Detect which cell encompasses the target text, then output its (X, Y) center coordinate. 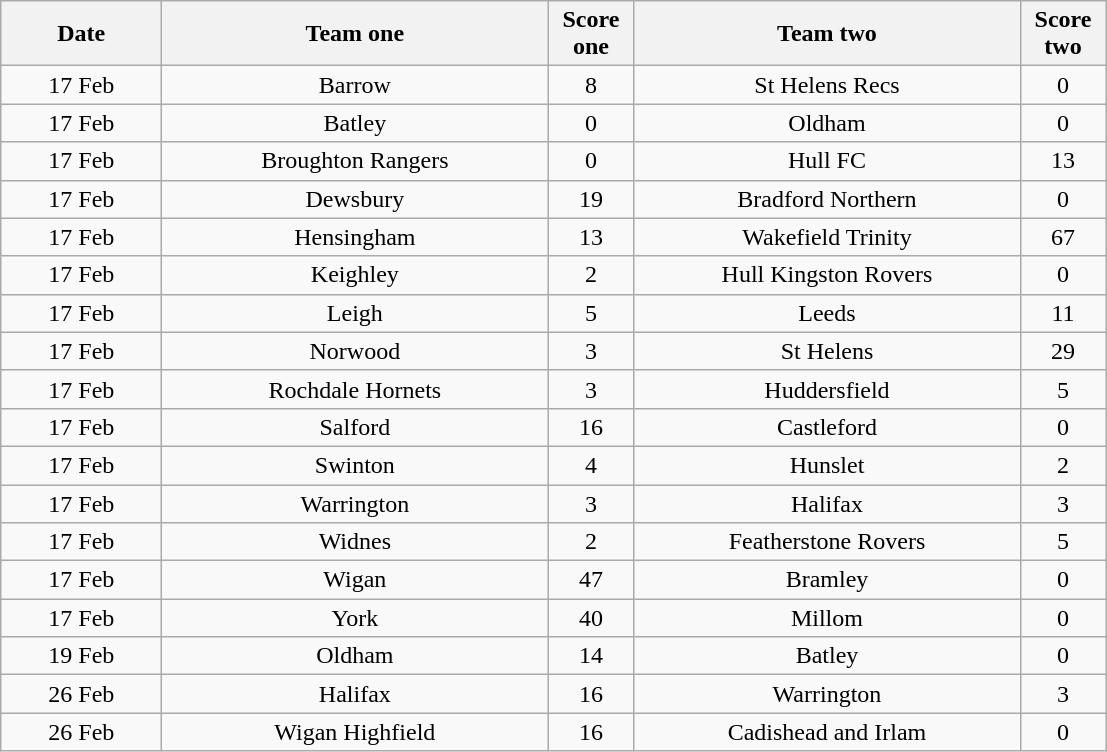
St Helens Recs (827, 85)
Castleford (827, 427)
Dewsbury (355, 199)
14 (591, 656)
40 (591, 618)
47 (591, 580)
Salford (355, 427)
Hull Kingston Rovers (827, 275)
8 (591, 85)
Bradford Northern (827, 199)
Hull FC (827, 161)
Team one (355, 34)
Wigan (355, 580)
Team two (827, 34)
Score one (591, 34)
York (355, 618)
Bramley (827, 580)
Barrow (355, 85)
Hunslet (827, 465)
Rochdale Hornets (355, 389)
Swinton (355, 465)
Date (82, 34)
Leeds (827, 313)
Score two (1063, 34)
29 (1063, 351)
St Helens (827, 351)
Broughton Rangers (355, 161)
67 (1063, 237)
19 Feb (82, 656)
4 (591, 465)
Wakefield Trinity (827, 237)
Norwood (355, 351)
11 (1063, 313)
Keighley (355, 275)
19 (591, 199)
Leigh (355, 313)
Hensingham (355, 237)
Widnes (355, 542)
Featherstone Rovers (827, 542)
Wigan Highfield (355, 732)
Huddersfield (827, 389)
Cadishead and Irlam (827, 732)
Millom (827, 618)
